Detect which cell encompasses the target text, then output its [X, Y] center coordinate. 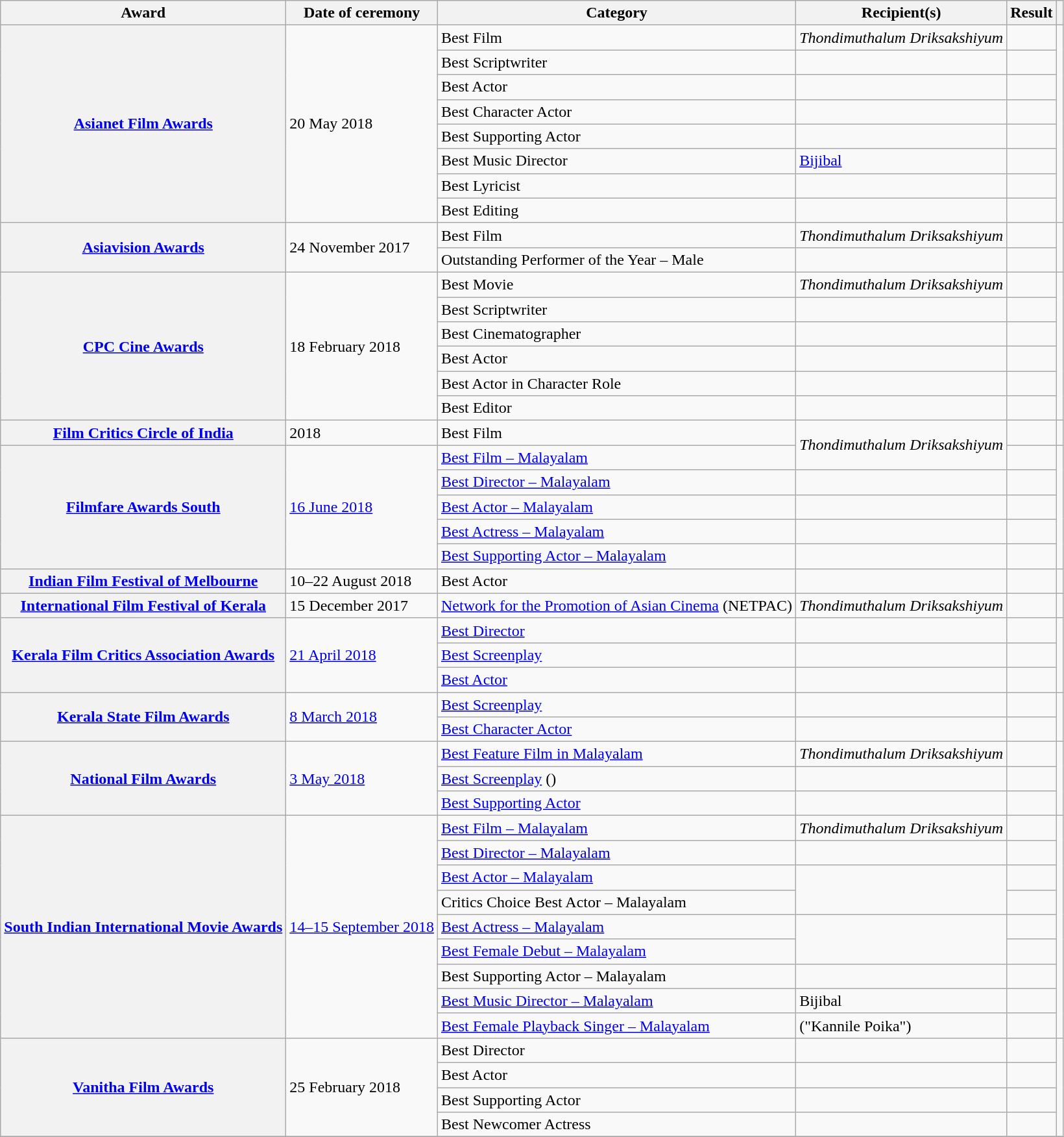
20 May 2018 [362, 124]
Best Female Debut – Malayalam [616, 951]
Best Music Director [616, 161]
Best Screenplay () [616, 779]
Category [616, 13]
National Film Awards [143, 779]
International Film Festival of Kerala [143, 605]
Kerala Film Critics Association Awards [143, 655]
Best Cinematographer [616, 334]
Best Editing [616, 210]
Indian Film Festival of Melbourne [143, 581]
8 March 2018 [362, 716]
("Kannile Poika") [902, 1025]
3 May 2018 [362, 779]
21 April 2018 [362, 655]
South Indian International Movie Awards [143, 927]
Award [143, 13]
Kerala State Film Awards [143, 716]
Best Editor [616, 408]
Best Actor in Character Role [616, 384]
18 February 2018 [362, 346]
10–22 August 2018 [362, 581]
Best Movie [616, 284]
Filmfare Awards South [143, 507]
Result [1032, 13]
24 November 2017 [362, 247]
2018 [362, 433]
Asiavision Awards [143, 247]
Best Newcomer Actress [616, 1125]
Outstanding Performer of the Year – Male [616, 260]
Film Critics Circle of India [143, 433]
Best Female Playback Singer – Malayalam [616, 1025]
14–15 September 2018 [362, 927]
Best Feature Film in Malayalam [616, 754]
Critics Choice Best Actor – Malayalam [616, 902]
Best Music Director – Malayalam [616, 1001]
Network for the Promotion of Asian Cinema (NETPAC) [616, 605]
15 December 2017 [362, 605]
16 June 2018 [362, 507]
Date of ceremony [362, 13]
Asianet Film Awards [143, 124]
Vanitha Film Awards [143, 1087]
Recipient(s) [902, 13]
CPC Cine Awards [143, 346]
Best Lyricist [616, 186]
25 February 2018 [362, 1087]
